Pinpoint the cell where the given text exists, returning its (x, y) midpoint coordinate. 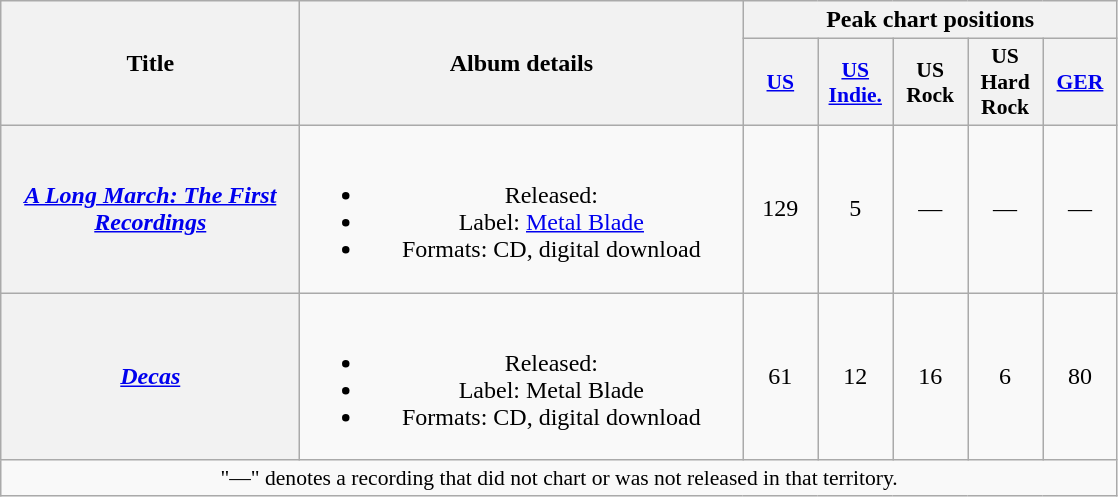
12 (856, 376)
Title (150, 64)
80 (1080, 376)
USHard Rock (1006, 82)
USRock (930, 82)
Album details (522, 64)
5 (856, 208)
61 (780, 376)
A Long March: The First Recordings (150, 208)
129 (780, 208)
Decas (150, 376)
US (780, 82)
USIndie. (856, 82)
"—" denotes a recording that did not chart or was not released in that territory. (560, 478)
GER (1080, 82)
6 (1006, 376)
16 (930, 376)
Peak chart positions (930, 20)
